Provide the [X, Y] coordinate of the cell's center where the given text is located.  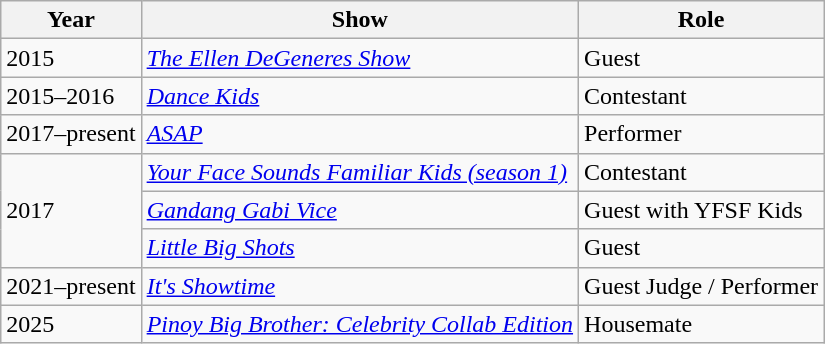
2025 [71, 324]
2021–present [71, 286]
It's Showtime [360, 286]
2017–present [71, 134]
Little Big Shots [360, 248]
ASAP [360, 134]
Performer [702, 134]
The Ellen DeGeneres Show [360, 58]
Guest Judge / Performer [702, 286]
Year [71, 20]
Housemate [702, 324]
Role [702, 20]
Guest with YFSF Kids [702, 210]
2017 [71, 210]
Gandang Gabi Vice [360, 210]
Your Face Sounds Familiar Kids (season 1) [360, 172]
2015 [71, 58]
Pinoy Big Brother: Celebrity Collab Edition [360, 324]
2015–2016 [71, 96]
Dance Kids [360, 96]
Show [360, 20]
